For the text-containing cell, return its midpoint in (x, y) coordinate format. 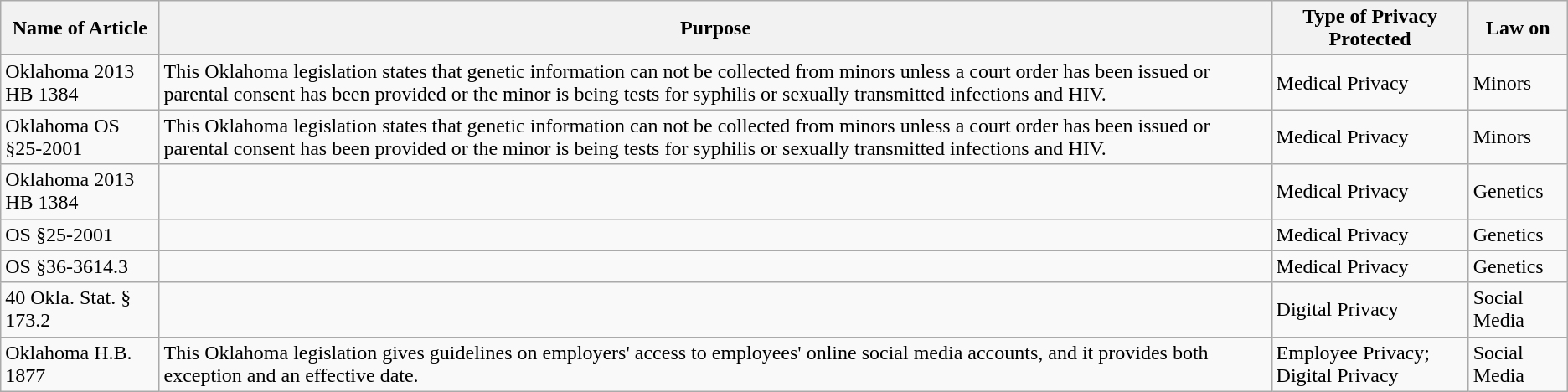
OS §25-2001 (80, 235)
Type of Privacy Protected (1370, 28)
Oklahoma H.B. 1877 (80, 364)
Name of Article (80, 28)
Digital Privacy (1370, 310)
OS §36-3614.3 (80, 266)
Law on (1518, 28)
40 Okla. Stat. § 173.2 (80, 310)
Oklahoma OS §25-2001 (80, 137)
Purpose (715, 28)
Employee Privacy; Digital Privacy (1370, 364)
